Output the [X, Y] coordinate of the center of the cell containing the given text.  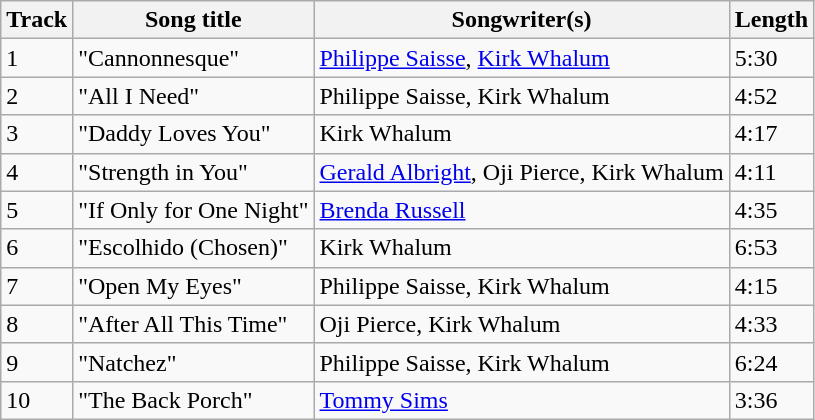
4 [37, 172]
6 [37, 248]
8 [37, 324]
Songwriter(s) [522, 20]
4:35 [771, 210]
Oji Pierce, Kirk Whalum [522, 324]
10 [37, 400]
4:17 [771, 134]
"Strength in You" [194, 172]
6:24 [771, 362]
Length [771, 20]
7 [37, 286]
5:30 [771, 58]
3 [37, 134]
"Natchez" [194, 362]
Track [37, 20]
3:36 [771, 400]
Gerald Albright, Oji Pierce, Kirk Whalum [522, 172]
"Cannonnesque" [194, 58]
5 [37, 210]
6:53 [771, 248]
"All I Need" [194, 96]
4:15 [771, 286]
Song title [194, 20]
"If Only for One Night" [194, 210]
Tommy Sims [522, 400]
"Escolhido (Chosen)" [194, 248]
4:52 [771, 96]
1 [37, 58]
"The Back Porch" [194, 400]
4:33 [771, 324]
"After All This Time" [194, 324]
"Open My Eyes" [194, 286]
9 [37, 362]
"Daddy Loves You" [194, 134]
Brenda Russell [522, 210]
4:11 [771, 172]
2 [37, 96]
